Identify which cell holds the provided text, then report its [X, Y] central coordinate. 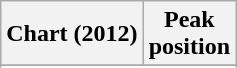
Peakposition [189, 34]
Chart (2012) [72, 34]
